Return [x, y] of the center of cell containing provided text 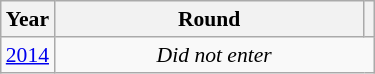
Did not enter [214, 55]
Round [209, 19]
Year [28, 19]
2014 [28, 55]
